Capture the cell that displays the provided text and extract its (X, Y) central coordinate. 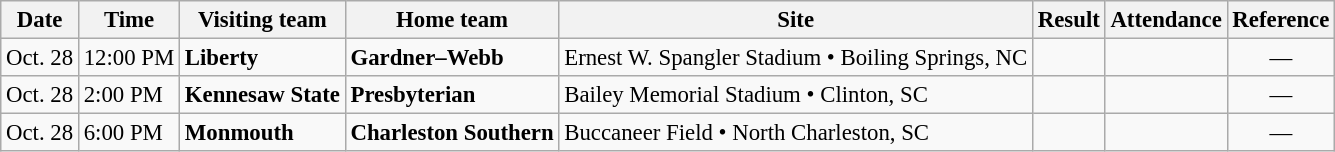
Reference (1281, 20)
Date (40, 20)
Gardner–Webb (452, 58)
Visiting team (263, 20)
Home team (452, 20)
2:00 PM (128, 95)
Kennesaw State (263, 95)
Liberty (263, 58)
12:00 PM (128, 58)
Time (128, 20)
Site (796, 20)
Presbyterian (452, 95)
Attendance (1166, 20)
Bailey Memorial Stadium • Clinton, SC (796, 95)
Ernest W. Spangler Stadium • Boiling Springs, NC (796, 58)
6:00 PM (128, 133)
Result (1068, 20)
Buccaneer Field • North Charleston, SC (796, 133)
Charleston Southern (452, 133)
Monmouth (263, 133)
